Locate the cell with the specified text and output its (x, y) center coordinate. 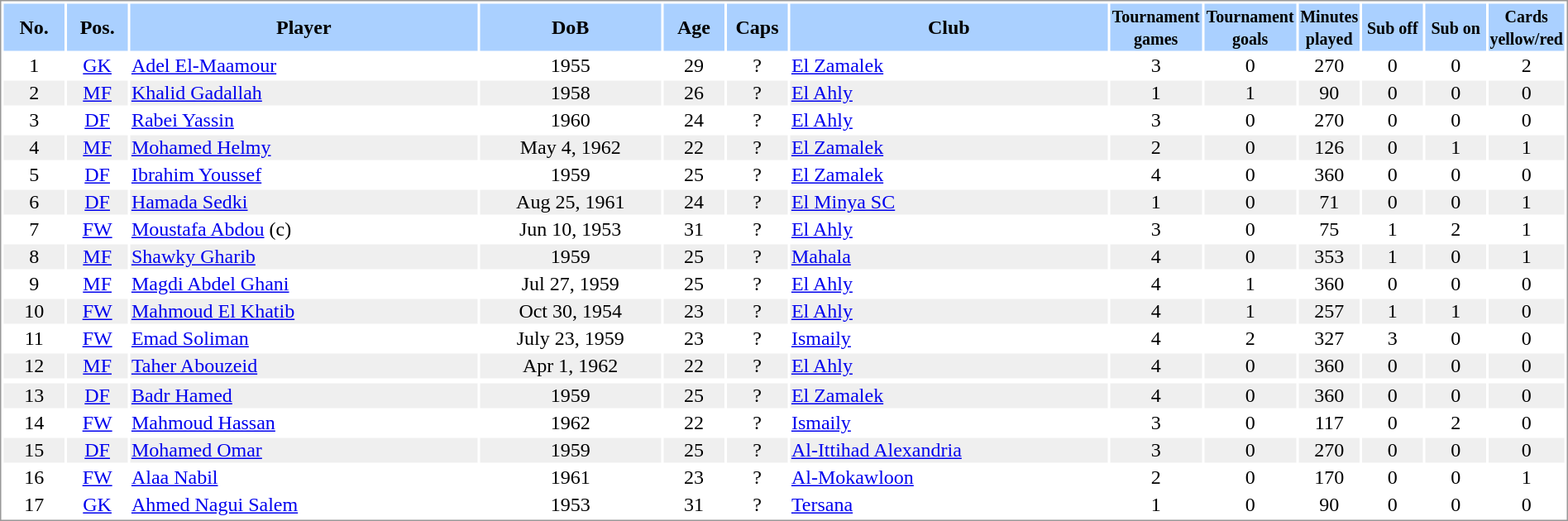
12 (33, 366)
Jul 27, 1959 (571, 284)
353 (1329, 257)
Badr Hamed (304, 396)
Adel El-Maamour (304, 65)
75 (1329, 229)
11 (33, 338)
6 (33, 203)
Khalid Gadallah (304, 93)
Mohamed Helmy (304, 148)
Al-Mokawloon (949, 477)
9 (33, 284)
29 (693, 65)
1962 (571, 423)
Mahmoud El Khatib (304, 312)
1955 (571, 65)
17 (33, 505)
10 (33, 312)
Caps (758, 26)
1961 (571, 477)
Alaa Nabil (304, 477)
Cardsyellow/red (1527, 26)
14 (33, 423)
1958 (571, 93)
71 (1329, 203)
Ibrahim Youssef (304, 174)
Minutesplayed (1329, 26)
126 (1329, 148)
7 (33, 229)
Tersana (949, 505)
El Minya SC (949, 203)
Sub off (1393, 26)
170 (1329, 477)
May 4, 1962 (571, 148)
327 (1329, 338)
Hamada Sedki (304, 203)
Jun 10, 1953 (571, 229)
Player (304, 26)
Aug 25, 1961 (571, 203)
Magdi Abdel Ghani (304, 284)
Apr 1, 1962 (571, 366)
Emad Soliman (304, 338)
Rabei Yassin (304, 120)
Shawky Gharib (304, 257)
Ahmed Nagui Salem (304, 505)
1960 (571, 120)
Pos. (98, 26)
Mahala (949, 257)
Sub on (1456, 26)
Moustafa Abdou (c) (304, 229)
Taher Abouzeid (304, 366)
Age (693, 26)
Mahmoud Hassan (304, 423)
Tournamentgoals (1250, 26)
13 (33, 396)
Tournamentgames (1156, 26)
July 23, 1959 (571, 338)
5 (33, 174)
1953 (571, 505)
26 (693, 93)
16 (33, 477)
Oct 30, 1954 (571, 312)
Club (949, 26)
15 (33, 451)
Al-Ittihad Alexandria (949, 451)
257 (1329, 312)
117 (1329, 423)
8 (33, 257)
No. (33, 26)
DoB (571, 26)
Mohamed Omar (304, 451)
